Scan for the cell matching the given text and deliver its (x, y) coordinate at center. 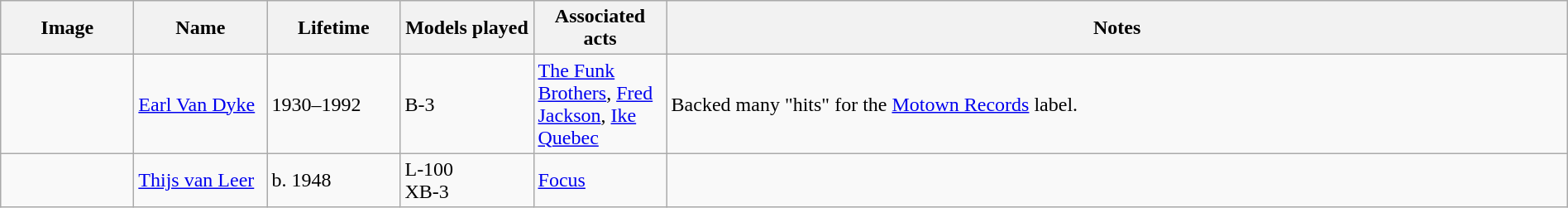
Backed many "hits" for the Motown Records label. (1116, 104)
Image (68, 28)
Notes (1116, 28)
Name (200, 28)
Models played (466, 28)
L-100XB-3 (466, 181)
b. 1948 (334, 181)
Focus (600, 181)
1930–1992 (334, 104)
Earl Van Dyke (200, 104)
Thijs van Leer (200, 181)
Lifetime (334, 28)
Associated acts (600, 28)
The Funk Brothers, Fred Jackson, Ike Quebec (600, 104)
B-3 (466, 104)
